From the cell containing the given text, extract its center point as (X, Y) coordinate. 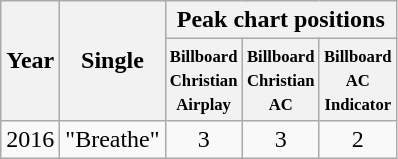
Billboard AC Indicator (358, 80)
"Breathe" (112, 139)
Single (112, 61)
Peak chart positions (280, 20)
Year (30, 61)
2 (358, 139)
2016 (30, 139)
Billboard Christian AC (280, 80)
Billboard Christian Airplay (204, 80)
